From the cell containing the given text, extract its center point as [x, y] coordinate. 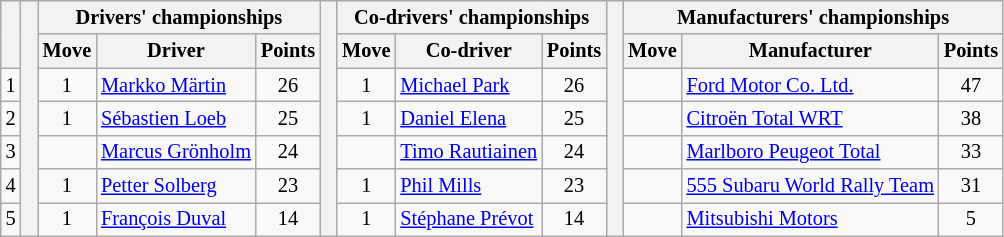
4 [11, 186]
Co-driver [468, 51]
Ford Motor Co. Ltd. [810, 85]
Stéphane Prévot [468, 219]
2 [11, 118]
Marcus Grönholm [176, 152]
Drivers' championships [179, 17]
Phil Mills [468, 186]
Manufacturers' championships [813, 17]
Citroën Total WRT [810, 118]
38 [971, 118]
Manufacturer [810, 51]
Timo Rautiainen [468, 152]
Mitsubishi Motors [810, 219]
3 [11, 152]
Daniel Elena [468, 118]
31 [971, 186]
Markko Märtin [176, 85]
33 [971, 152]
Petter Solberg [176, 186]
Marlboro Peugeot Total [810, 152]
555 Subaru World Rally Team [810, 186]
Michael Park [468, 85]
Sébastien Loeb [176, 118]
Co-drivers' championships [472, 17]
François Duval [176, 219]
47 [971, 85]
Driver [176, 51]
